Identify which cell holds the provided text, then report its (X, Y) central coordinate. 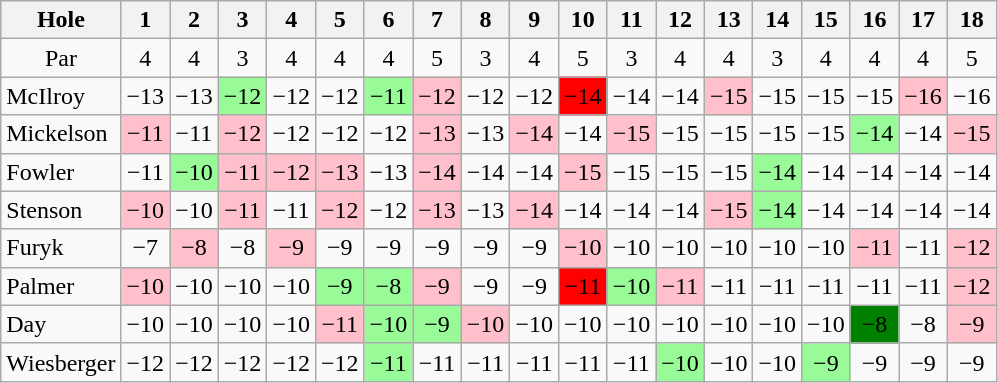
Mickelson (61, 134)
18 (972, 20)
McIlroy (61, 96)
Fowler (61, 172)
Wiesberger (61, 362)
16 (874, 20)
8 (486, 20)
7 (438, 20)
1 (146, 20)
10 (584, 20)
15 (826, 20)
12 (680, 20)
11 (632, 20)
6 (388, 20)
Hole (61, 20)
Furyk (61, 248)
9 (534, 20)
Day (61, 324)
14 (778, 20)
17 (924, 20)
Stenson (61, 210)
Par (61, 58)
2 (194, 20)
Palmer (61, 286)
−7 (146, 248)
13 (728, 20)
